Scan for the cell matching the given text and deliver its (X, Y) coordinate at center. 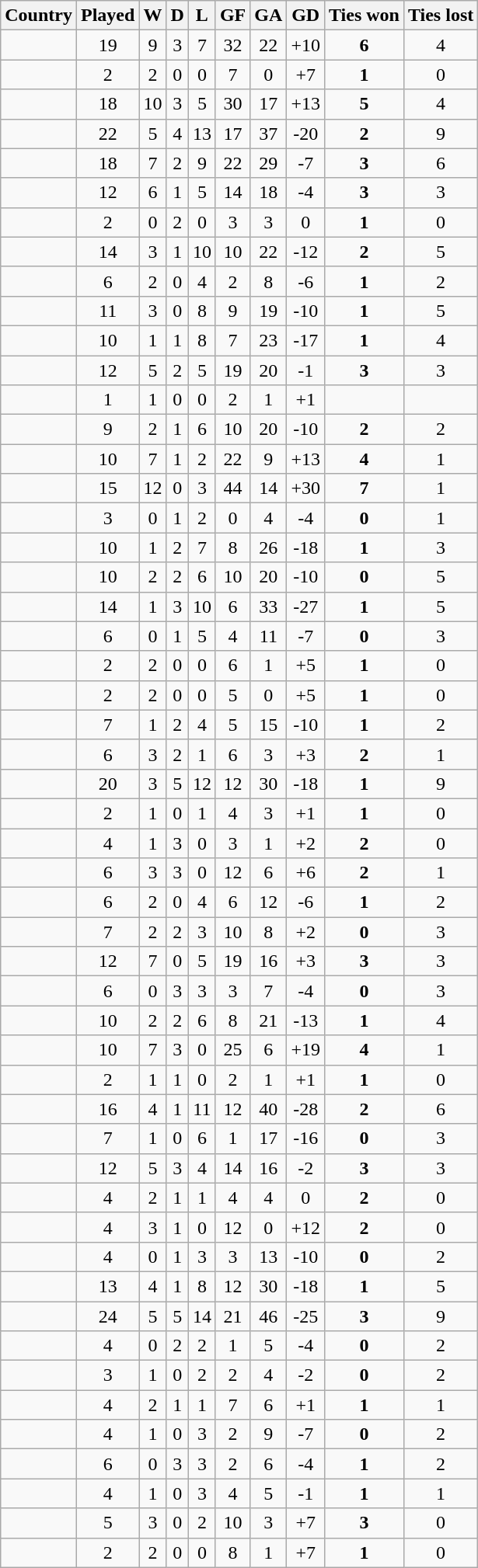
GF (232, 16)
Ties lost (440, 16)
-16 (306, 1139)
25 (232, 1050)
+12 (306, 1227)
-17 (306, 340)
GA (269, 16)
+6 (306, 873)
46 (269, 1316)
29 (269, 163)
32 (232, 45)
GD (306, 16)
-28 (306, 1109)
24 (107, 1316)
Played (107, 16)
33 (269, 607)
-12 (306, 252)
Ties won (364, 16)
+19 (306, 1050)
-25 (306, 1316)
+10 (306, 45)
W (152, 16)
44 (232, 488)
26 (269, 548)
37 (269, 134)
+30 (306, 488)
40 (269, 1109)
23 (269, 340)
-13 (306, 1020)
-20 (306, 134)
D (177, 16)
Country (39, 16)
-27 (306, 607)
L (202, 16)
